Locate the cell with the specified text and output its (X, Y) center coordinate. 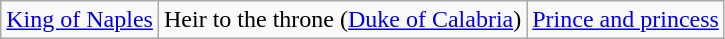
Heir to the throne (Duke of Calabria) (342, 20)
King of Naples (80, 20)
Prince and princess (626, 20)
